Identify which cell holds the provided text, then report its (x, y) central coordinate. 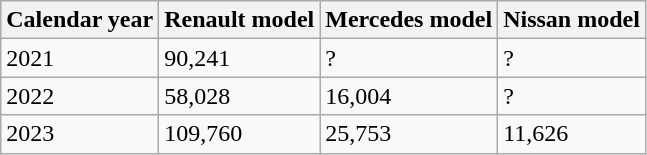
2023 (80, 134)
25,753 (409, 134)
16,004 (409, 96)
Renault model (240, 20)
90,241 (240, 58)
109,760 (240, 134)
Mercedes model (409, 20)
Calendar year (80, 20)
2022 (80, 96)
58,028 (240, 96)
Nissan model (572, 20)
2021 (80, 58)
11,626 (572, 134)
